From the cell containing the given text, extract its center point as [x, y] coordinate. 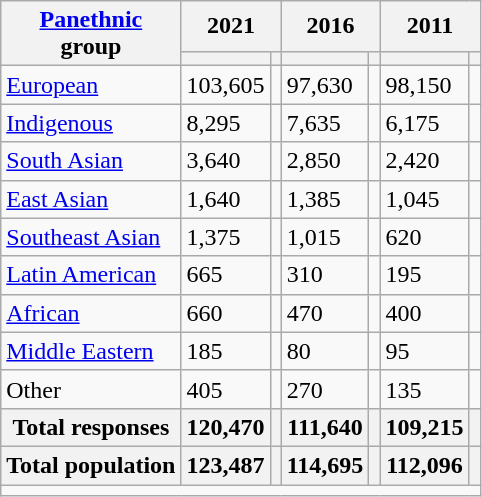
8,295 [226, 123]
660 [226, 313]
South Asian [91, 161]
Southeast Asian [91, 237]
1,045 [424, 199]
195 [424, 275]
112,096 [424, 465]
1,385 [325, 199]
135 [424, 389]
Indigenous [91, 123]
270 [325, 389]
6,175 [424, 123]
2011 [430, 26]
Latin American [91, 275]
Other [91, 389]
Total population [91, 465]
185 [226, 351]
2,420 [424, 161]
400 [424, 313]
114,695 [325, 465]
African [91, 313]
310 [325, 275]
665 [226, 275]
Total responses [91, 427]
95 [424, 351]
Middle Eastern [91, 351]
405 [226, 389]
1,015 [325, 237]
3,640 [226, 161]
120,470 [226, 427]
123,487 [226, 465]
7,635 [325, 123]
1,375 [226, 237]
103,605 [226, 85]
97,630 [325, 85]
620 [424, 237]
2021 [231, 26]
111,640 [325, 427]
Panethnicgroup [91, 34]
1,640 [226, 199]
2016 [330, 26]
98,150 [424, 85]
2,850 [325, 161]
East Asian [91, 199]
109,215 [424, 427]
470 [325, 313]
European [91, 85]
80 [325, 351]
